Return the (X, Y) coordinate for the center point of the cell that contains the specified text.  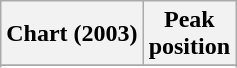
Peakposition (189, 34)
Chart (2003) (72, 34)
